For the text-containing cell, return its midpoint in (X, Y) coordinate format. 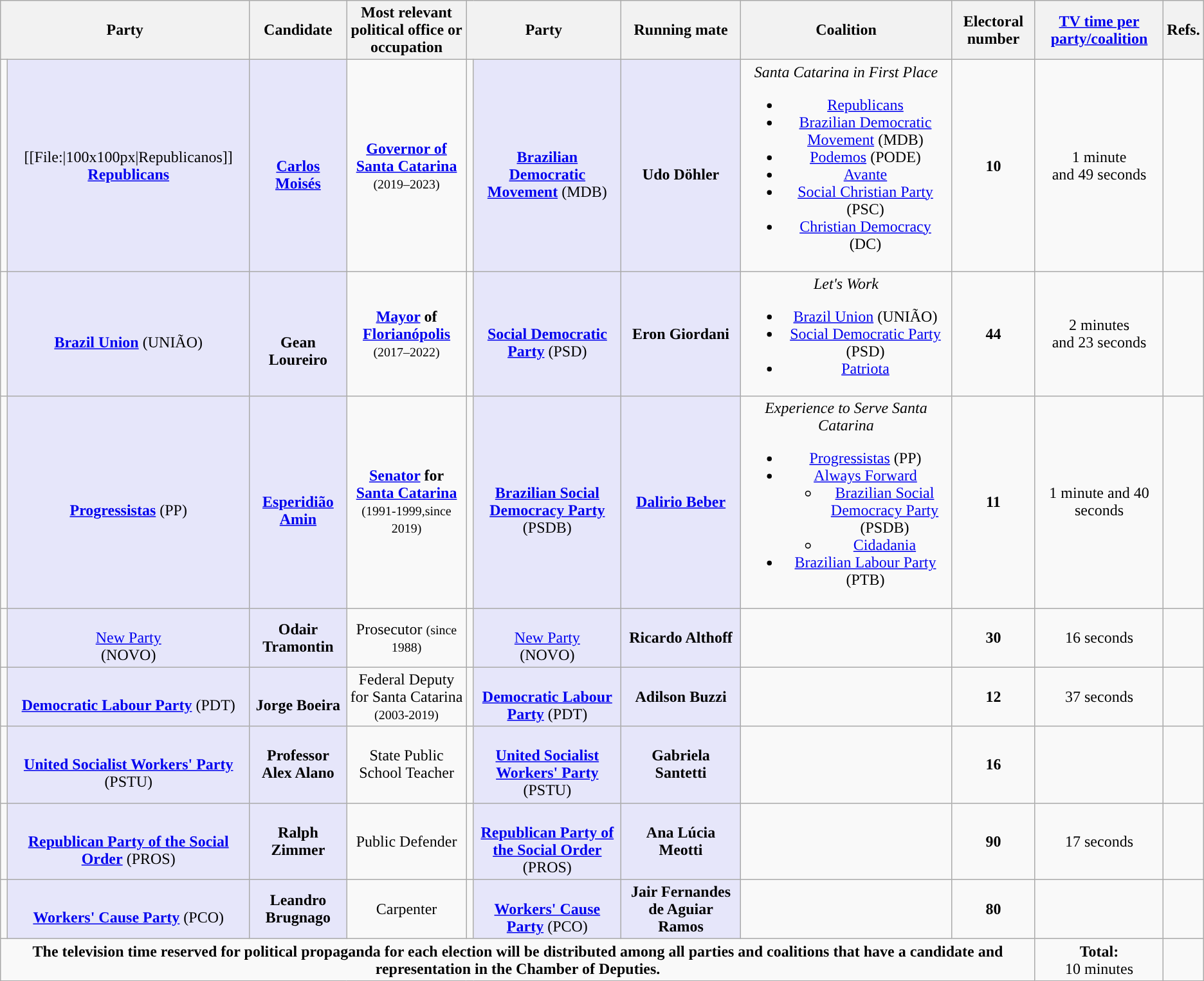
Experience to Serve Santa CatarinaProgressistas (PP)Always ForwardBrazilian Social Democracy Party (PSDB)CidadaniaBrazilian Labour Party (PTB) (846, 502)
2 minutesand 23 seconds (1099, 334)
Brazilian Democratic Movement (MDB) (547, 166)
Brazilian Social Democracy Party (PSDB) (547, 502)
17 seconds (1099, 841)
Ricardo Althoff (681, 637)
Leandro Brugnago (298, 909)
44 (994, 334)
11 (994, 502)
Senator for Santa Catarina(1991-1999,since 2019) (406, 502)
16 (994, 764)
Ralph Zimmer (298, 841)
Santa Catarina in First PlaceRepublicansBrazilian Democratic Movement (MDB)Podemos (PODE)AvanteSocial Christian Party (PSC)Christian Democracy (DC) (846, 166)
Jair Fernandes de Aguiar Ramos (681, 909)
Public Defender (406, 841)
16 seconds (1099, 637)
12 (994, 697)
37 seconds (1099, 697)
Odair Tramontin (298, 637)
Most relevant political office or occupation (406, 30)
Ana Lúcia Meotti (681, 841)
90 (994, 841)
TV time per party/coalition (1099, 30)
Federal Deputy for Santa Catarina(2003-2019) (406, 697)
Progressistas (PP) (129, 502)
Jorge Boeira (298, 697)
Carlos Moisés (298, 166)
10 (994, 166)
Eron Giordani (681, 334)
Electoral number (994, 30)
Adilson Buzzi (681, 697)
Mayor of Florianópolis(2017–2022) (406, 334)
Governor of Santa Catarina(2019–2023) (406, 166)
1 minute and 40 seconds (1099, 502)
Dalirio Beber (681, 502)
Running mate (681, 30)
Esperidião Amin (298, 502)
Gean Loureiro (298, 334)
Udo Döhler (681, 166)
80 (994, 909)
Candidate (298, 30)
Prosecutor (since 1988) (406, 637)
Social Democratic Party (PSD) (547, 334)
30 (994, 637)
Brazil Union (UNIÃO) (129, 334)
Total:10 minutes (1099, 960)
Let's WorkBrazil Union (UNIÃO)Social Democratic Party (PSD)Patriota (846, 334)
Gabriela Santetti (681, 764)
Refs. (1183, 30)
[[File:|100x100px|Republicanos]]Republicans (129, 166)
1 minuteand 49 seconds (1099, 166)
Coalition (846, 30)
Carpenter (406, 909)
Professor Alex Alano (298, 764)
State Public School Teacher (406, 764)
